Determine the [x, y] coordinate at the center of the cell enclosing the given text.  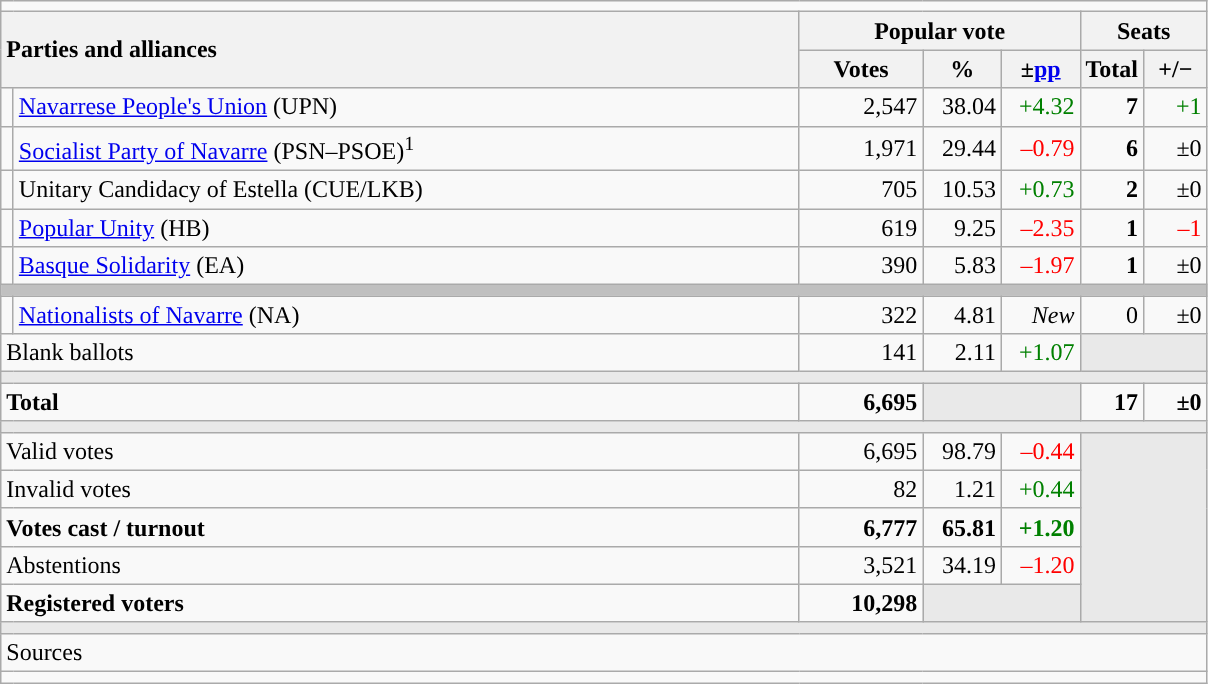
+0.73 [1040, 190]
Parties and alliances [400, 50]
6,777 [861, 527]
3,521 [861, 565]
705 [861, 190]
322 [861, 315]
0 [1112, 315]
141 [861, 353]
10,298 [861, 603]
2 [1112, 190]
+/− [1176, 69]
Nationalists of Navarre (NA) [406, 315]
1,971 [861, 148]
Unitary Candidacy of Estella (CUE/LKB) [406, 190]
2.11 [962, 353]
Sources [604, 652]
65.81 [962, 527]
Basque Solidarity (EA) [406, 266]
+0.44 [1040, 489]
4.81 [962, 315]
±pp [1040, 69]
–0.79 [1040, 148]
–1.20 [1040, 565]
10.53 [962, 190]
34.19 [962, 565]
5.83 [962, 266]
–1.97 [1040, 266]
390 [861, 266]
29.44 [962, 148]
Navarrese People's Union (UPN) [406, 107]
–2.35 [1040, 228]
Invalid votes [400, 489]
Registered voters [400, 603]
% [962, 69]
6 [1112, 148]
7 [1112, 107]
+1 [1176, 107]
Blank ballots [400, 353]
82 [861, 489]
Abstentions [400, 565]
–0.44 [1040, 451]
2,547 [861, 107]
Popular Unity (HB) [406, 228]
1.21 [962, 489]
Valid votes [400, 451]
9.25 [962, 228]
38.04 [962, 107]
Seats [1144, 31]
+4.32 [1040, 107]
17 [1112, 402]
–1 [1176, 228]
Popular vote [940, 31]
Votes cast / turnout [400, 527]
619 [861, 228]
+1.07 [1040, 353]
+1.20 [1040, 527]
Socialist Party of Navarre (PSN–PSOE)1 [406, 148]
New [1040, 315]
Votes [861, 69]
98.79 [962, 451]
